Locate the cell with the specified text and output its [X, Y] center coordinate. 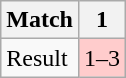
1–3 [102, 58]
Match [40, 20]
Result [40, 58]
1 [102, 20]
